Identify which cell holds the provided text, then report its [x, y] central coordinate. 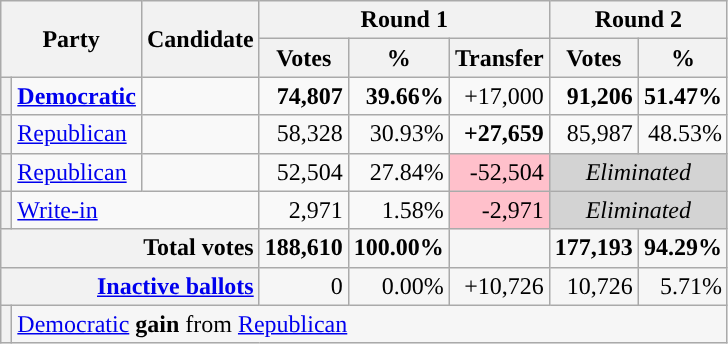
10,726 [594, 286]
91,206 [594, 96]
Democratic gain from Republican [370, 324]
51.47% [682, 96]
74,807 [304, 96]
+10,726 [499, 286]
-52,504 [499, 172]
Round 1 [404, 20]
30.93% [398, 134]
5.71% [682, 286]
Round 2 [638, 20]
1.58% [398, 210]
-2,971 [499, 210]
Democratic [77, 96]
2,971 [304, 210]
Party [72, 39]
52,504 [304, 172]
Candidate [200, 39]
100.00% [398, 248]
85,987 [594, 134]
27.84% [398, 172]
94.29% [682, 248]
177,193 [594, 248]
0 [304, 286]
58,328 [304, 134]
+17,000 [499, 96]
48.53% [682, 134]
39.66% [398, 96]
Write-in [136, 210]
Transfer [499, 58]
Total votes [130, 248]
0.00% [398, 286]
Inactive ballots [130, 286]
188,610 [304, 248]
+27,659 [499, 134]
